Output the (X, Y) coordinate of the center of the cell containing the given text.  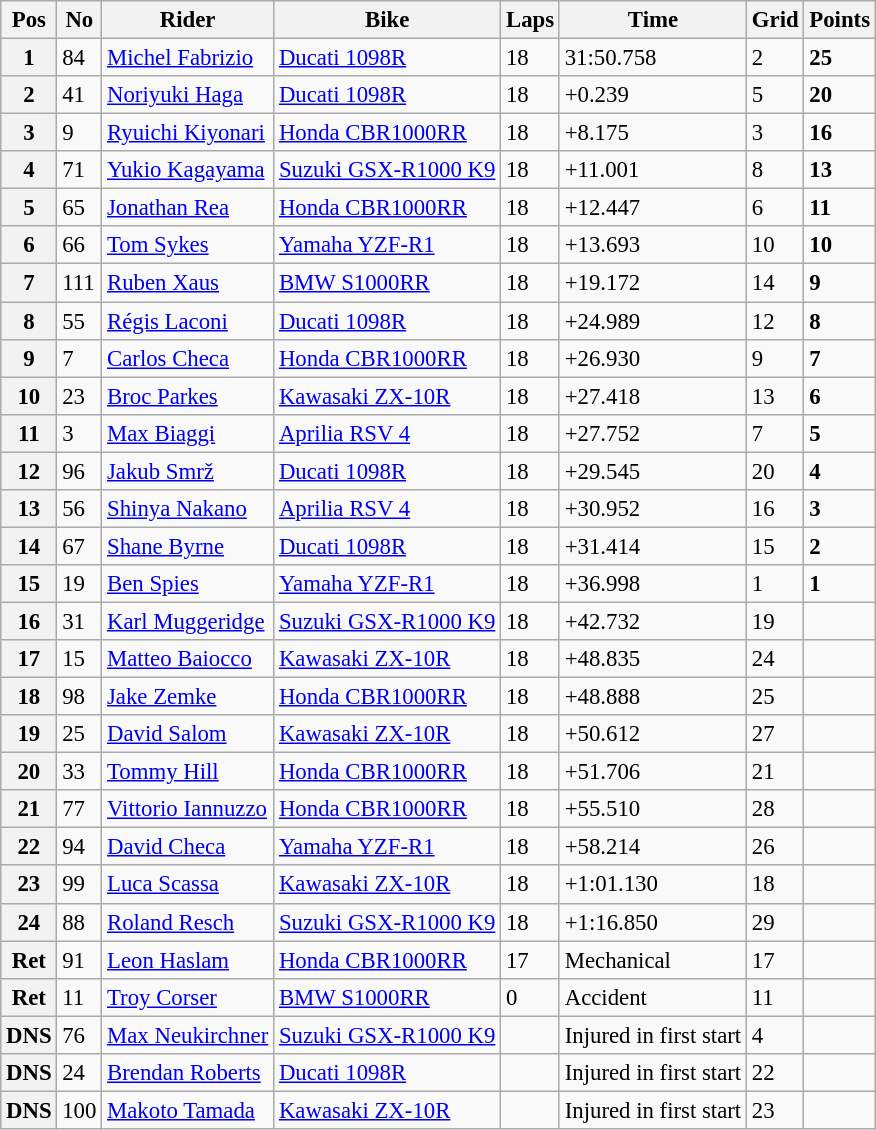
+11.001 (652, 170)
+24.989 (652, 321)
Yukio Kagayama (188, 170)
+48.835 (652, 659)
Luca Scassa (188, 885)
41 (80, 95)
99 (80, 885)
Rider (188, 20)
0 (530, 997)
55 (80, 321)
Laps (530, 20)
Brendan Roberts (188, 1073)
65 (80, 208)
Tom Sykes (188, 245)
111 (80, 283)
Carlos Checa (188, 358)
Vittorio Iannuzzo (188, 809)
Ben Spies (188, 584)
+36.998 (652, 584)
Max Neukirchner (188, 1035)
+29.545 (652, 471)
31:50.758 (652, 58)
+8.175 (652, 133)
Régis Laconi (188, 321)
Grid (776, 20)
Jonathan Rea (188, 208)
Pos (29, 20)
Bike (388, 20)
66 (80, 245)
Time (652, 20)
84 (80, 58)
Broc Parkes (188, 396)
Tommy Hill (188, 772)
Jake Zemke (188, 697)
Accident (652, 997)
+31.414 (652, 546)
+48.888 (652, 697)
+58.214 (652, 847)
94 (80, 847)
+42.732 (652, 621)
+27.752 (652, 433)
+0.239 (652, 95)
Ryuichi Kiyonari (188, 133)
77 (80, 809)
29 (776, 922)
96 (80, 471)
+19.172 (652, 283)
76 (80, 1035)
33 (80, 772)
Noriyuki Haga (188, 95)
Shane Byrne (188, 546)
+1:16.850 (652, 922)
+30.952 (652, 509)
Troy Corser (188, 997)
91 (80, 960)
+12.447 (652, 208)
28 (776, 809)
+55.510 (652, 809)
+26.930 (652, 358)
26 (776, 847)
Points (840, 20)
+50.612 (652, 734)
David Salom (188, 734)
Makoto Tamada (188, 1110)
98 (80, 697)
Roland Resch (188, 922)
+1:01.130 (652, 885)
+51.706 (652, 772)
+13.693 (652, 245)
Ruben Xaus (188, 283)
31 (80, 621)
+27.418 (652, 396)
David Checa (188, 847)
67 (80, 546)
100 (80, 1110)
Max Biaggi (188, 433)
Karl Muggeridge (188, 621)
No (80, 20)
Shinya Nakano (188, 509)
Mechanical (652, 960)
56 (80, 509)
27 (776, 734)
Michel Fabrizio (188, 58)
Jakub Smrž (188, 471)
Matteo Baiocco (188, 659)
71 (80, 170)
Leon Haslam (188, 960)
88 (80, 922)
